Find where the given text appears and provide that cell's center as (X, Y) coordinate. 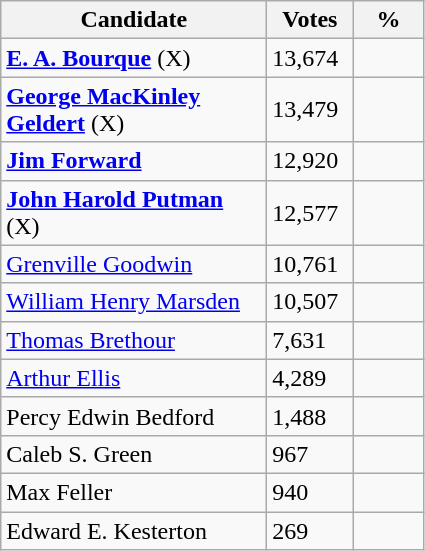
4,289 (310, 378)
940 (310, 492)
Edward E. Kesterton (134, 531)
Votes (310, 20)
Arthur Ellis (134, 378)
967 (310, 454)
Candidate (134, 20)
269 (310, 531)
% (388, 20)
13,674 (310, 58)
Thomas Brethour (134, 340)
Caleb S. Green (134, 454)
10,761 (310, 264)
12,577 (310, 212)
13,479 (310, 110)
William Henry Marsden (134, 302)
12,920 (310, 161)
10,507 (310, 302)
1,488 (310, 416)
E. A. Bourque (X) (134, 58)
George MacKinley Geldert (X) (134, 110)
7,631 (310, 340)
Max Feller (134, 492)
Jim Forward (134, 161)
Grenville Goodwin (134, 264)
John Harold Putman (X) (134, 212)
Percy Edwin Bedford (134, 416)
